Find where the given text appears and provide that cell's center as [X, Y] coordinate. 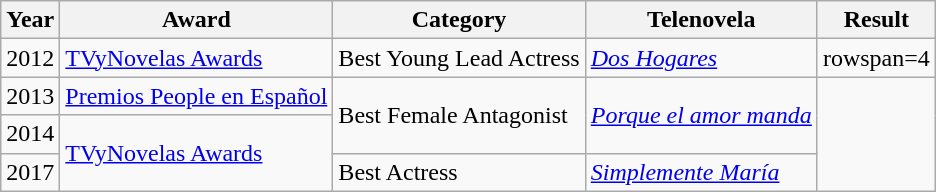
Category [459, 20]
Result [876, 20]
2017 [30, 172]
Porque el amor manda [701, 115]
Premios People en Español [196, 96]
2013 [30, 96]
Award [196, 20]
Simplemente María [701, 172]
Best Female Antagonist [459, 115]
Year [30, 20]
2014 [30, 134]
Dos Hogares [701, 58]
Best Actress [459, 172]
Telenovela [701, 20]
2012 [30, 58]
Best Young Lead Actress [459, 58]
rowspan=4 [876, 58]
